Return [x, y] of the center of cell containing provided text 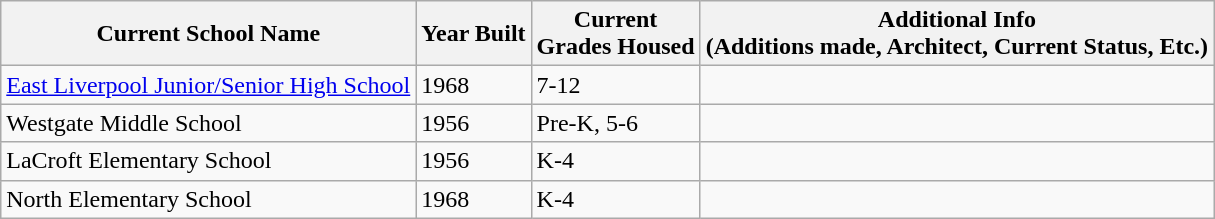
Additional Info(Additions made, Architect, Current Status, Etc.) [956, 34]
LaCroft Elementary School [208, 161]
Pre-K, 5-6 [616, 123]
North Elementary School [208, 199]
Current Grades Housed [616, 34]
Current School Name [208, 34]
East Liverpool Junior/Senior High School [208, 85]
Year Built [474, 34]
Westgate Middle School [208, 123]
7-12 [616, 85]
